Pinpoint the cell where the given text exists, returning its [x, y] midpoint coordinate. 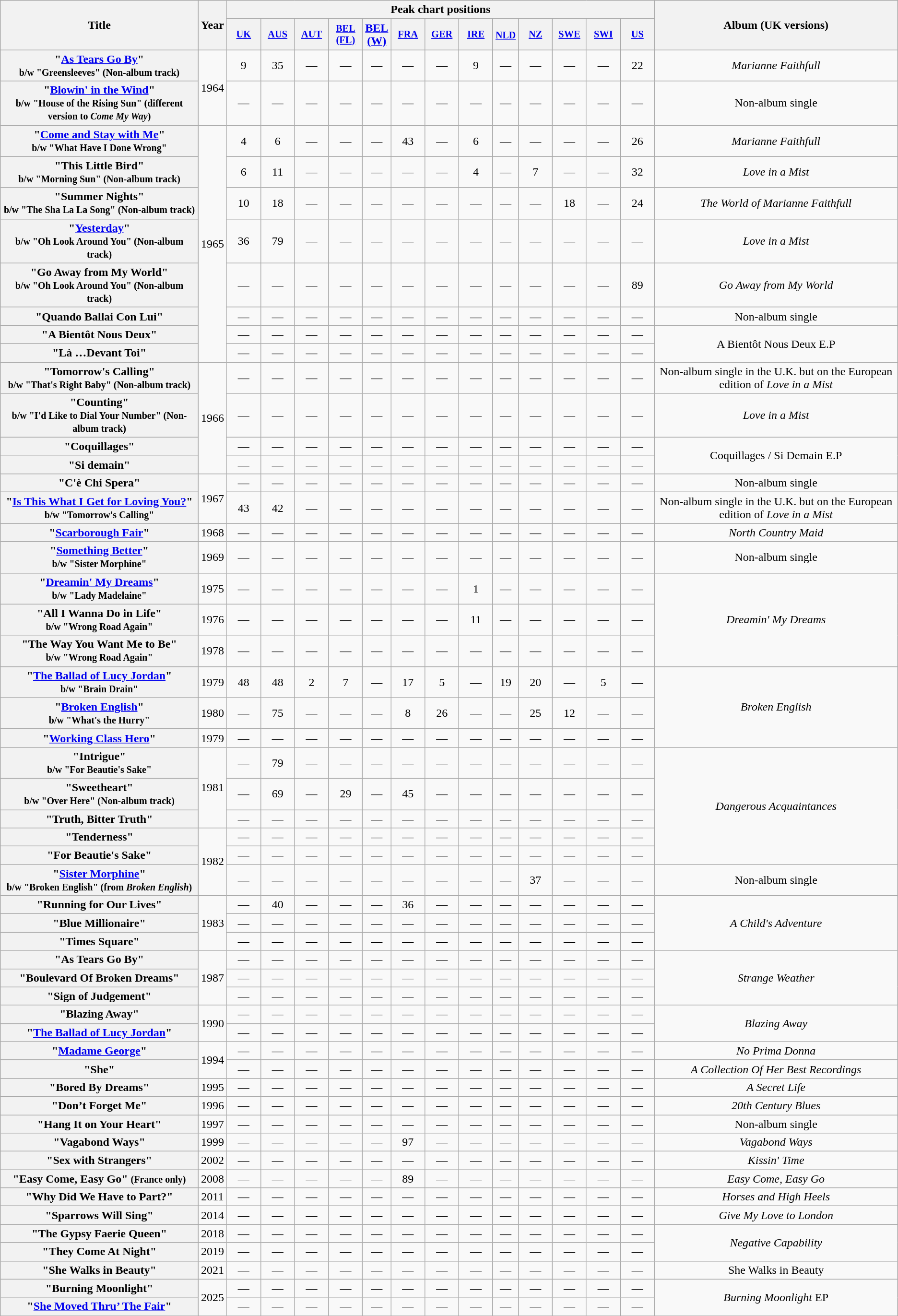
NZ [535, 35]
69 [277, 794]
"Truth, Bitter Truth" [100, 819]
1996 [212, 1105]
45 [408, 794]
1987 [212, 978]
Year [212, 25]
1999 [212, 1142]
1969 [212, 557]
"The Way You Want Me to Be"b/w "Wrong Road Again" [100, 651]
"Don’t Forget Me" [100, 1105]
IRE [476, 35]
A Child's Adventure [776, 923]
2021 [212, 1270]
"Si demain" [100, 465]
"For Beautie's Sake" [100, 855]
"She Moved Thru’ The Fair" [100, 1306]
29 [345, 794]
2019 [212, 1252]
A Secret Life [776, 1087]
"This Little Bird"b/w "Morning Sun" (Non-album track) [100, 172]
"Sparrows Will Sing" [100, 1215]
"Something Better"b/w "Sister Morphine" [100, 557]
37 [535, 880]
Dangerous Acquaintances [776, 806]
2008 [212, 1179]
UK [244, 35]
1965 [212, 244]
Coquillages / Si Demain E.P [776, 456]
North Country Maid [776, 533]
"Vagabond Ways" [100, 1142]
"Sweetheart"b/w "Over Here" (Non-album track) [100, 794]
19 [506, 682]
"Blue Millionaire" [100, 923]
1 [476, 588]
"As Tears Go By"b/w "Greensleeves" (Non-album track) [100, 65]
"Go Away from My World"b/w "Oh Look Around You" (Non-album track) [100, 285]
Vagabond Ways [776, 1142]
2011 [212, 1197]
A Bientôt Nous Deux E.P [776, 344]
"Coquillages" [100, 447]
"All I Wanna Do in Life"b/w "Wrong Road Again" [100, 620]
1997 [212, 1124]
"Summer Nights"b/w "The Sha La La Song" (Non-album track) [100, 203]
1967 [212, 499]
"Broken English"b/w "What's the Hurry" [100, 713]
"Quando Ballai Con Lui" [100, 316]
1983 [212, 923]
"Running for Our Lives" [100, 905]
AUT [312, 35]
"Sex with Strangers" [100, 1161]
"Counting"b/w "I'd Like to Dial Your Number" (Non-album track) [100, 415]
"Bored By Dreams" [100, 1087]
Horses and High Heels [776, 1197]
22 [637, 65]
"Blowin' in the Wind"b/w "House of the Rising Sun" (different version to Come My Way) [100, 103]
2002 [212, 1161]
2 [312, 682]
1990 [212, 1023]
Kissin' Time [776, 1161]
"Boulevard Of Broken Dreams" [100, 978]
24 [637, 203]
"The Gypsy Faerie Queen" [100, 1233]
"The Ballad of Lucy Jordan"b/w "Brain Drain" [100, 682]
97 [408, 1142]
"Dreamin' My Dreams"b/w "Lady Madelaine" [100, 588]
NLD [506, 35]
"As Tears Go By" [100, 960]
"They Come At Night" [100, 1252]
"Yesterday"b/w "Oh Look Around You" (Non-album track) [100, 241]
BEL(FL) [345, 35]
42 [277, 508]
"Why Did We Have to Part?" [100, 1197]
"Come and Stay with Me"b/w "What Have I Done Wrong" [100, 141]
SWI [603, 35]
Title [100, 25]
2025 [212, 1297]
20 [535, 682]
Strange Weather [776, 978]
75 [277, 713]
She Walks in Beauty [776, 1270]
20th Century Blues [776, 1105]
"Burning Moonlight" [100, 1288]
10 [244, 203]
1982 [212, 862]
A Collection Of Her Best Recordings [776, 1069]
"Tenderness" [100, 837]
1966 [212, 417]
1968 [212, 533]
32 [637, 172]
1980 [212, 713]
Broken English [776, 707]
"The Ballad of Lucy Jordan" [100, 1032]
12 [570, 713]
35 [277, 65]
"Is This What I Get for Loving You?"b/w "Tomorrow's Calling" [100, 508]
"Times Square" [100, 941]
"Là …Devant Toi" [100, 353]
"Easy Come, Easy Go" (France only) [100, 1179]
"Scarborough Fair" [100, 533]
2018 [212, 1233]
"Sister Morphine"b/w "Broken English" (from Broken English) [100, 880]
"She Walks in Beauty" [100, 1270]
1995 [212, 1087]
1994 [212, 1060]
AUS [277, 35]
No Prima Donna [776, 1051]
"Sign of Judgement" [100, 996]
Peak chart positions [440, 10]
FRA [408, 35]
Album (UK versions) [776, 25]
"Madame George" [100, 1051]
"C'è Chi Spera" [100, 483]
1981 [212, 787]
25 [535, 713]
8 [408, 713]
Go Away from My World [776, 285]
Blazing Away [776, 1023]
Negative Capability [776, 1243]
"She" [100, 1069]
Burning Moonlight EP [776, 1297]
Easy Come, Easy Go [776, 1179]
"A Bientôt Nous Deux" [100, 334]
SWE [570, 35]
"Hang It on Your Heart" [100, 1124]
Dreamin' My Dreams [776, 620]
1978 [212, 651]
"Tomorrow's Calling"b/w "That's Right Baby" (Non-album track) [100, 377]
Give My Love to London [776, 1215]
The World of Marianne Faithfull [776, 203]
1964 [212, 87]
17 [408, 682]
"Intrigue"b/w "For Beautie's Sake" [100, 763]
"Blazing Away" [100, 1014]
1975 [212, 588]
2014 [212, 1215]
US [637, 35]
40 [277, 905]
"Working Class Hero" [100, 738]
1976 [212, 620]
BEL(W) [377, 35]
GER [442, 35]
